Find where the given text appears and provide that cell's center as (x, y) coordinate. 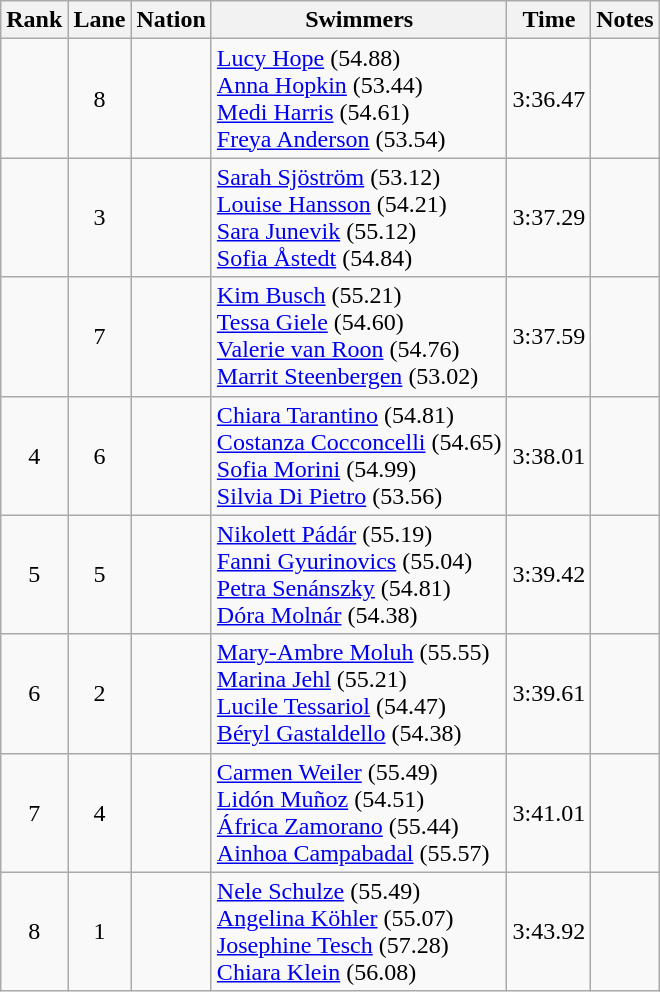
Mary-Ambre Moluh (55.55)Marina Jehl (55.21)Lucile Tessariol (54.47)Béryl Gastaldello (54.38) (359, 694)
Kim Busch (55.21)Tessa Giele (54.60)Valerie van Roon (54.76)Marrit Steenbergen (53.02) (359, 336)
Swimmers (359, 20)
Time (549, 20)
Rank (34, 20)
Lane (100, 20)
3:39.61 (549, 694)
3:41.01 (549, 812)
Lucy Hope (54.88)Anna Hopkin (53.44)Medi Harris (54.61)Freya Anderson (53.54) (359, 98)
3:43.92 (549, 932)
Carmen Weiler (55.49)Lidón Muñoz (54.51)África Zamorano (55.44)Ainhoa Campabadal (55.57) (359, 812)
Notes (625, 20)
3:38.01 (549, 456)
3 (100, 218)
3:39.42 (549, 574)
Nikolett Pádár (55.19)Fanni Gyurinovics (55.04)Petra Senánszky (54.81)Dóra Molnár (54.38) (359, 574)
2 (100, 694)
Nation (171, 20)
3:37.59 (549, 336)
1 (100, 932)
3:37.29 (549, 218)
Sarah Sjöström (53.12)Louise Hansson (54.21)Sara Junevik (55.12)Sofia Åstedt (54.84) (359, 218)
Chiara Tarantino (54.81)Costanza Cocconcelli (54.65)Sofia Morini (54.99)Silvia Di Pietro (53.56) (359, 456)
3:36.47 (549, 98)
Nele Schulze (55.49)Angelina Köhler (55.07)Josephine Tesch (57.28)Chiara Klein (56.08) (359, 932)
